Return the [x, y] coordinate for the center point of the cell that contains the specified text.  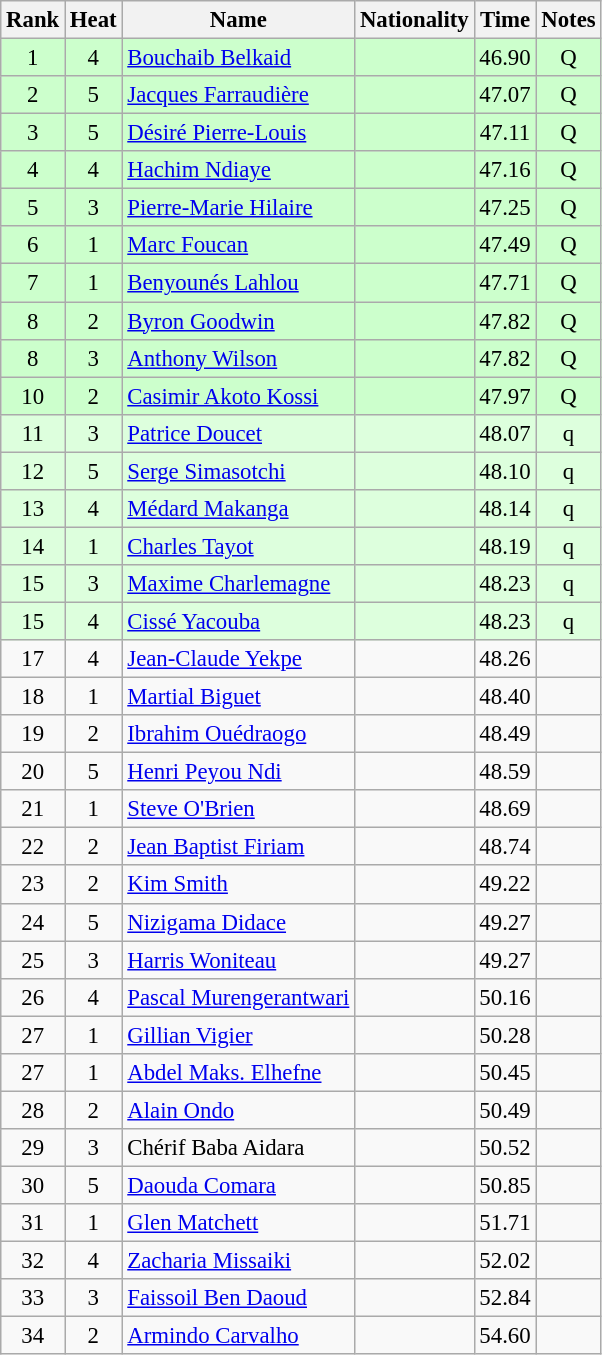
48.40 [505, 697]
Time [505, 20]
21 [33, 809]
19 [33, 734]
Hachim Ndiaye [238, 170]
Pierre-Marie Hilaire [238, 208]
17 [33, 659]
52.84 [505, 1298]
50.28 [505, 1035]
50.45 [505, 1073]
Patrice Doucet [238, 433]
Faissoil Ben Daoud [238, 1298]
10 [33, 396]
30 [33, 1185]
Nizigama Didace [238, 922]
50.49 [505, 1110]
48.49 [505, 734]
47.16 [505, 170]
48.74 [505, 847]
Pascal Murengerantwari [238, 997]
Ibrahim Ouédraogo [238, 734]
24 [33, 922]
34 [33, 1336]
29 [33, 1148]
33 [33, 1298]
Name [238, 20]
6 [33, 245]
25 [33, 960]
Marc Foucan [238, 245]
14 [33, 546]
47.07 [505, 95]
18 [33, 697]
Harris Woniteau [238, 960]
48.14 [505, 509]
54.60 [505, 1336]
Chérif Baba Aidara [238, 1148]
Bouchaib Belkaid [238, 58]
22 [33, 847]
12 [33, 471]
Martial Biguet [238, 697]
Désiré Pierre-Louis [238, 133]
Jean Baptist Firiam [238, 847]
Nationality [414, 20]
51.71 [505, 1223]
Anthony Wilson [238, 358]
Serge Simasotchi [238, 471]
Henri Peyou Ndi [238, 772]
Jean-Claude Yekpe [238, 659]
48.10 [505, 471]
48.69 [505, 809]
Gillian Vigier [238, 1035]
48.26 [505, 659]
48.59 [505, 772]
49.22 [505, 885]
Notes [568, 20]
Zacharia Missaiki [238, 1261]
Abdel Maks. Elhefne [238, 1073]
Armindo Carvalho [238, 1336]
Rank [33, 20]
31 [33, 1223]
23 [33, 885]
Daouda Comara [238, 1185]
7 [33, 283]
47.11 [505, 133]
47.97 [505, 396]
Heat [94, 20]
Jacques Farraudière [238, 95]
Steve O'Brien [238, 809]
20 [33, 772]
Maxime Charlemagne [238, 584]
48.19 [505, 546]
Kim Smith [238, 885]
11 [33, 433]
Médard Makanga [238, 509]
52.02 [505, 1261]
32 [33, 1261]
47.49 [505, 245]
50.52 [505, 1148]
13 [33, 509]
46.90 [505, 58]
50.85 [505, 1185]
Byron Goodwin [238, 321]
50.16 [505, 997]
47.25 [505, 208]
Cissé Yacouba [238, 621]
26 [33, 997]
Benyounés Lahlou [238, 283]
47.71 [505, 283]
Casimir Akoto Kossi [238, 396]
48.07 [505, 433]
Charles Tayot [238, 546]
28 [33, 1110]
Glen Matchett [238, 1223]
Alain Ondo [238, 1110]
